Identify which cell holds the provided text, then report its (X, Y) central coordinate. 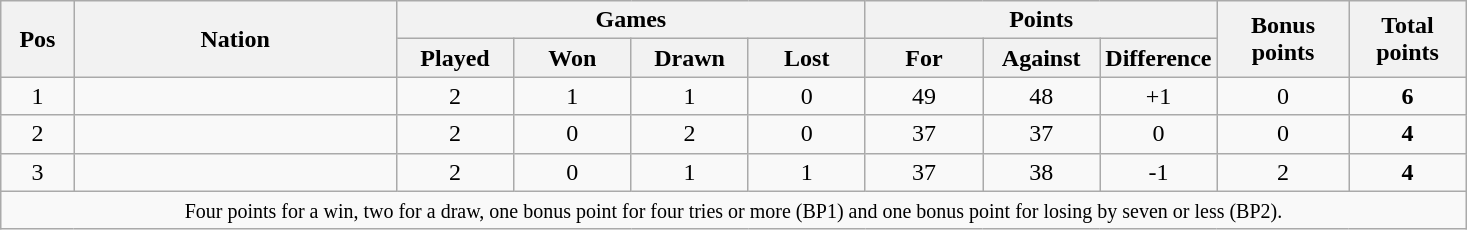
Lost (806, 58)
Drawn (690, 58)
Totalpoints (1408, 39)
6 (1408, 96)
Games (630, 20)
Nation (235, 39)
Against (1042, 58)
Played (454, 58)
38 (1042, 172)
Four points for a win, two for a draw, one bonus point for four tries or more (BP1) and one bonus point for losing by seven or less (BP2). (734, 210)
Points (1041, 20)
49 (924, 96)
3 (38, 172)
Pos (38, 39)
Difference (1158, 58)
For (924, 58)
+1 (1158, 96)
-1 (1158, 172)
48 (1042, 96)
Won (572, 58)
Bonuspoints (1283, 39)
